Scan for the cell matching the given text and deliver its (x, y) coordinate at center. 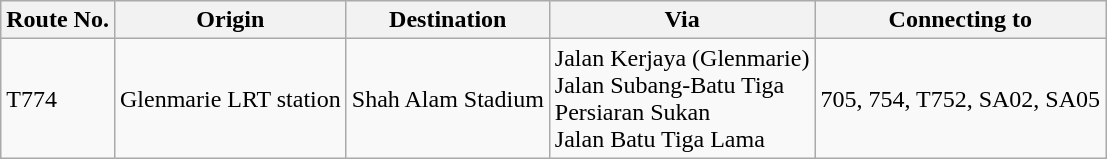
Destination (448, 20)
Shah Alam Stadium (448, 98)
Via (682, 20)
Route No. (58, 20)
705, 754, T752, SA02, SA05 (960, 98)
Jalan Kerjaya (Glenmarie) Jalan Subang-Batu Tiga Persiaran Sukan Jalan Batu Tiga Lama (682, 98)
Origin (230, 20)
Connecting to (960, 20)
T774 (58, 98)
Glenmarie LRT station (230, 98)
